Locate the cell with the specified text and output its (x, y) center coordinate. 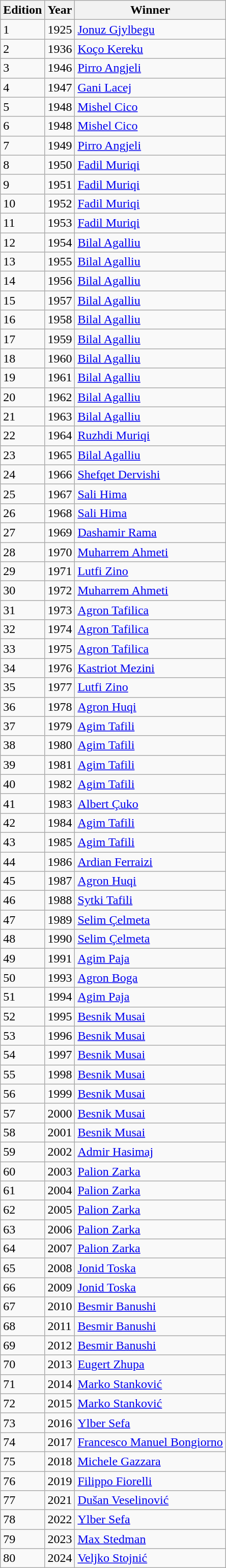
1972 (60, 591)
67 (22, 1307)
10 (22, 203)
49 (22, 958)
Dashamir Rama (150, 532)
69 (22, 1345)
53 (22, 1036)
44 (22, 862)
48 (22, 939)
2023 (60, 1539)
1997 (60, 1055)
72 (22, 1403)
1969 (60, 532)
2021 (60, 1500)
51 (22, 997)
36 (22, 707)
Veljko Stojnić (150, 1558)
2015 (60, 1403)
1966 (60, 474)
2016 (60, 1423)
40 (22, 784)
2007 (60, 1249)
1964 (60, 436)
Winner (150, 10)
1951 (60, 184)
4 (22, 87)
57 (22, 1113)
22 (22, 436)
Jonuz Gjylbegu (150, 29)
1976 (60, 668)
1991 (60, 958)
1925 (60, 29)
39 (22, 765)
2001 (60, 1132)
42 (22, 823)
31 (22, 610)
17 (22, 339)
2014 (60, 1384)
1955 (60, 262)
45 (22, 881)
75 (22, 1461)
2011 (60, 1326)
2017 (60, 1442)
56 (22, 1094)
8 (22, 165)
1949 (60, 145)
35 (22, 687)
1996 (60, 1036)
2019 (60, 1481)
1960 (60, 358)
73 (22, 1423)
1994 (60, 997)
30 (22, 591)
1978 (60, 707)
1970 (60, 552)
2005 (60, 1210)
1952 (60, 203)
18 (22, 358)
1977 (60, 687)
9 (22, 184)
6 (22, 126)
1959 (60, 339)
33 (22, 649)
19 (22, 378)
70 (22, 1365)
1956 (60, 281)
Agron Boga (150, 978)
5 (22, 107)
1990 (60, 939)
2010 (60, 1307)
2004 (60, 1191)
1981 (60, 765)
47 (22, 920)
34 (22, 668)
2018 (60, 1461)
2012 (60, 1345)
1983 (60, 803)
1957 (60, 300)
1946 (60, 68)
Koço Kereku (150, 49)
1963 (60, 416)
2024 (60, 1558)
16 (22, 320)
2000 (60, 1113)
Michele Gazzara (150, 1461)
1973 (60, 610)
2022 (60, 1520)
Ruzhdi Muriqi (150, 436)
74 (22, 1442)
7 (22, 145)
14 (22, 281)
26 (22, 513)
1974 (60, 629)
62 (22, 1210)
12 (22, 243)
1993 (60, 978)
Ardian Ferraizi (150, 862)
1 (22, 29)
1979 (60, 726)
Eugert Zhupa (150, 1365)
54 (22, 1055)
32 (22, 629)
1968 (60, 513)
Gani Lacej (150, 87)
2006 (60, 1229)
1962 (60, 397)
46 (22, 900)
59 (22, 1152)
27 (22, 532)
76 (22, 1481)
1988 (60, 900)
1954 (60, 243)
65 (22, 1268)
1986 (60, 862)
15 (22, 300)
Admir Hasimaj (150, 1152)
23 (22, 455)
1936 (60, 49)
78 (22, 1520)
25 (22, 494)
60 (22, 1171)
1989 (60, 920)
Shefqet Dervishi (150, 474)
Edition (22, 10)
63 (22, 1229)
50 (22, 978)
37 (22, 726)
1982 (60, 784)
2009 (60, 1287)
1987 (60, 881)
2002 (60, 1152)
1984 (60, 823)
1999 (60, 1094)
58 (22, 1132)
Sytki Tafili (150, 900)
1975 (60, 649)
29 (22, 571)
Albert Çuko (150, 803)
Dušan Veselinović (150, 1500)
52 (22, 1016)
1971 (60, 571)
1967 (60, 494)
61 (22, 1191)
1947 (60, 87)
1965 (60, 455)
71 (22, 1384)
55 (22, 1074)
2 (22, 49)
2008 (60, 1268)
Max Stedman (150, 1539)
24 (22, 474)
11 (22, 223)
1950 (60, 165)
Francesco Manuel Bongiorno (150, 1442)
64 (22, 1249)
28 (22, 552)
1958 (60, 320)
1980 (60, 745)
38 (22, 745)
Year (60, 10)
2013 (60, 1365)
68 (22, 1326)
1995 (60, 1016)
2003 (60, 1171)
1961 (60, 378)
13 (22, 262)
66 (22, 1287)
41 (22, 803)
77 (22, 1500)
80 (22, 1558)
1953 (60, 223)
20 (22, 397)
1998 (60, 1074)
43 (22, 842)
1985 (60, 842)
Filippo Fiorelli (150, 1481)
Kastriot Mezini (150, 668)
3 (22, 68)
21 (22, 416)
79 (22, 1539)
